Provide the (x, y) coordinate of the cell's center where the given text is located.  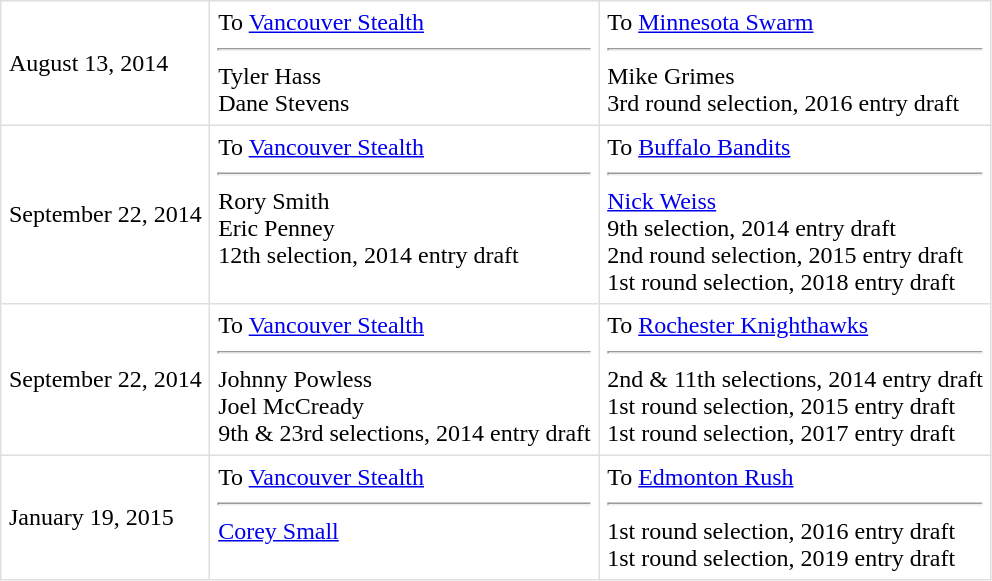
To Vancouver StealthCorey Small (404, 517)
To Vancouver StealthJohnny PowlessJoel McCready9th & 23rd selections, 2014 entry draft (404, 380)
To Vancouver StealthTyler HassDane Stevens (404, 63)
To Minnesota SwarmMike Grimes3rd round selection, 2016 entry draft (795, 63)
August 13, 2014 (106, 63)
January 19, 2015 (106, 517)
To Edmonton Rush1st round selection, 2016 entry draft1st round selection, 2019 entry draft (795, 517)
To Vancouver StealthRory SmithEric Penney12th selection, 2014 entry draft (404, 214)
To Buffalo BanditsNick Weiss9th selection, 2014 entry draft2nd round selection, 2015 entry draft1st round selection, 2018 entry draft (795, 214)
To Rochester Knighthawks2nd & 11th selections, 2014 entry draft1st round selection, 2015 entry draft1st round selection, 2017 entry draft (795, 380)
